Return the (x, y) coordinate for the center point of the cell that contains the specified text.  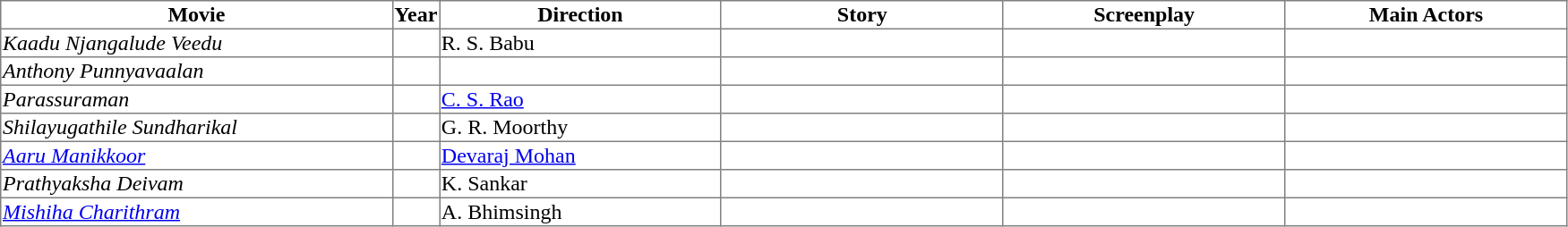
Prathyaksha Deivam (197, 184)
Direction (580, 15)
Shilayugathile Sundharikal (197, 128)
Year (416, 15)
A. Bhimsingh (580, 212)
G. R. Moorthy (580, 128)
Aaru Manikkoor (197, 156)
C. S. Rao (580, 99)
Devaraj Mohan (580, 156)
Anthony Punnyavaalan (197, 71)
Parassuraman (197, 99)
Mishiha Charithram (197, 212)
Main Actors (1426, 15)
Kaadu Njangalude Veedu (197, 43)
R. S. Babu (580, 43)
K. Sankar (580, 184)
Screenplay (1144, 15)
Movie (197, 15)
Story (861, 15)
